Detect which cell encompasses the target text, then output its (x, y) center coordinate. 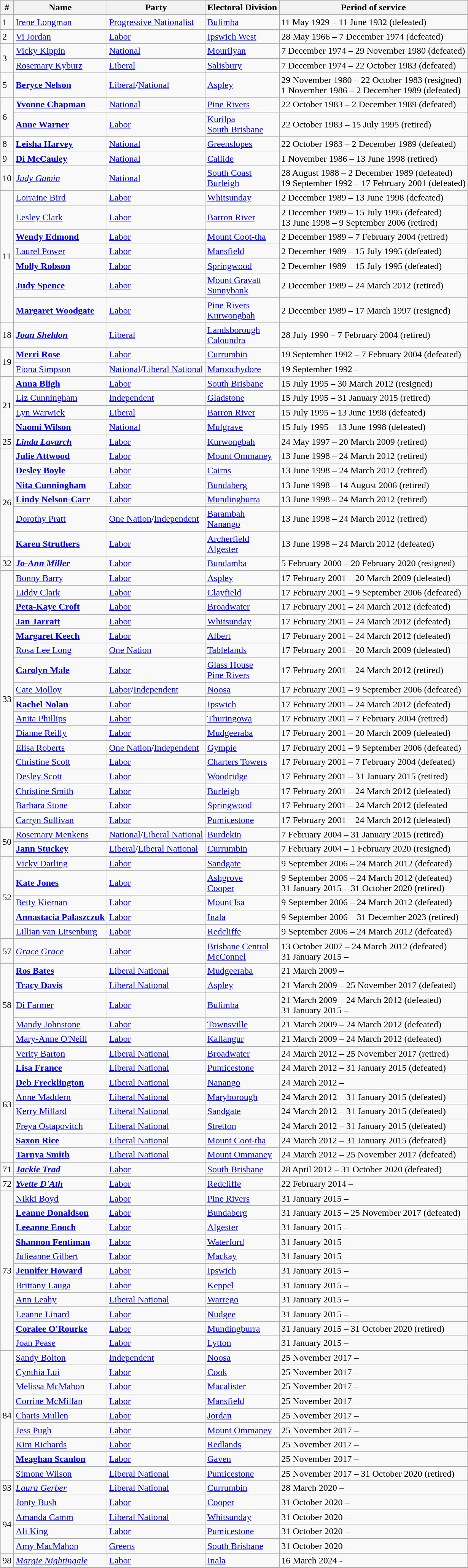
Coralee O'Rourke (60, 1329)
Laurel Power (60, 252)
Tracy Davis (60, 985)
72 (7, 1184)
Burdekin (242, 834)
Kurilpa South Brisbane (242, 124)
Fiona Simpson (60, 369)
5 February 2000 – 20 February 2020 (resigned) (374, 564)
1 (7, 22)
Thuringowa (242, 718)
24 March 2012 – 25 November 2017 (defeated) (374, 1155)
Karen Struthers (60, 544)
19 September 1992 – (374, 369)
Julieanne Gilbert (60, 1256)
28 March 2020 – (374, 1488)
Brisbane Central McConnel (242, 951)
24 March 2012 – (374, 1082)
Cairns (242, 470)
Linda Lavarch (60, 441)
Rosa Lee Long (60, 650)
21 March 2009 – (374, 971)
Ipswich West (242, 37)
Di Farmer (60, 1004)
Maryborough (242, 1097)
28 April 2012 – 31 October 2020 (defeated) (374, 1169)
3 (7, 58)
98 (7, 1560)
Kim Richards (60, 1444)
Brittany Lauga (60, 1285)
Judy Gamin (60, 178)
Laura Gerber (60, 1488)
Mary-Anne O'Neill (60, 1039)
Jonty Bush (60, 1503)
22 February 2014 – (374, 1184)
Gaven (242, 1459)
Vi Jordan (60, 37)
Wendy Edmond (60, 237)
71 (7, 1169)
94 (7, 1524)
63 (7, 1104)
Mackay (242, 1256)
29 November 1980 – 22 October 1983 (resigned) 1 November 1986 – 2 December 1989 (defeated) (374, 85)
Landsborough Caloundra (242, 335)
Lytton (242, 1343)
Archerfield Algester (242, 544)
Nita Cunningham (60, 485)
11 (7, 256)
Labor/Independent (156, 689)
2 December 1989 – 7 February 2004 (retired) (374, 237)
73 (7, 1271)
Dianne Reilly (60, 733)
Anna Bligh (60, 384)
Christine Smith (60, 791)
Naomi Wilson (60, 427)
Judy Spence (60, 285)
Lyn Warwick (60, 412)
Electoral Division (242, 8)
Melissa McMahon (60, 1387)
24 March 2012 – 25 November 2017 (retired) (374, 1054)
28 May 1966 – 7 December 1974 (defeated) (374, 37)
15 July 1995 – 30 March 2012 (resigned) (374, 384)
Leisha Harvey (60, 144)
Dorothy Pratt (60, 519)
Deb Frecklington (60, 1082)
16 March 2024 - (374, 1560)
Mandy Johnstone (60, 1025)
Cate Molloy (60, 689)
52 (7, 897)
Liberal/Liberal National (156, 849)
24 May 1997 – 20 March 2009 (retired) (374, 441)
Joan Sheldon (60, 335)
Jan Jarratt (60, 621)
Shannon Fentiman (60, 1242)
Ann Leahy (60, 1300)
Mourilyan (242, 51)
Margaret Woodgate (60, 310)
31 January 2015 – 25 November 2017 (defeated) (374, 1213)
Margaret Keech (60, 636)
Bonny Barry (60, 578)
Molly Robson (60, 266)
21 March 2009 – 25 November 2017 (defeated) (374, 985)
Leanne Donaldson (60, 1213)
Annastacia Palaszczuk (60, 917)
Greenslopes (242, 144)
50 (7, 842)
2 (7, 37)
Di McCauley (60, 158)
Beryce Nelson (60, 85)
31 January 2015 – 31 October 2020 (retired) (374, 1329)
1 November 1986 – 13 June 1998 (retired) (374, 158)
South Coast Burleigh (242, 178)
Glass House Pine Rivers (242, 670)
17 February 2001 – 31 January 2015 (retired) (374, 777)
Mount Gravatt Sunnybank (242, 285)
Lindy Nelson-Carr (60, 500)
84 (7, 1415)
28 August 1988 – 2 December 1989 (defeated) 19 September 1992 – 17 February 2001 (defeated) (374, 178)
17 February 2001 – 24 March 2012 (retired) (374, 670)
Irene Longman (60, 22)
Barambah Nanango (242, 519)
28 July 1990 – 7 February 2004 (retired) (374, 335)
6 (7, 117)
32 (7, 564)
Ashgrove Cooper (242, 883)
15 July 1995 – 31 January 2015 (retired) (374, 398)
Bundamba (242, 564)
2 December 1989 – 17 March 1997 (resigned) (374, 310)
Lisa France (60, 1068)
Simone Wilson (60, 1474)
Jennifer Howard (60, 1271)
19 (7, 362)
18 (7, 335)
One Nation (156, 650)
Liddy Clark (60, 592)
Woodridge (242, 777)
19 September 1992 – 7 February 2004 (defeated) (374, 355)
7 December 1974 – 29 November 1980 (defeated) (374, 51)
Maroochydore (242, 369)
Salisbury (242, 65)
Merri Rose (60, 355)
Tarnya Smith (60, 1155)
Peta-Kaye Croft (60, 607)
Cook (242, 1372)
Verity Barton (60, 1054)
Nikki Boyd (60, 1198)
21 (7, 405)
Charis Mullen (60, 1415)
7 February 2004 – 31 January 2015 (retired) (374, 834)
Tablelands (242, 650)
93 (7, 1488)
Jann Stuckey (60, 849)
5 (7, 85)
Kallangur (242, 1039)
Leanne Linard (60, 1314)
Redlands (242, 1444)
Amanda Camm (60, 1517)
Desley Scott (60, 777)
Keppel (242, 1285)
Yvonne Chapman (60, 105)
Elisa Roberts (60, 748)
Townsville (242, 1025)
Gladstone (242, 398)
Carolyn Male (60, 670)
Anne Maddern (60, 1097)
26 (7, 502)
Yvette D'Ath (60, 1184)
Gympie (242, 748)
Greens (156, 1546)
2 December 1989 – 24 March 2012 (retired) (374, 285)
Mount Isa (242, 903)
Burleigh (242, 791)
Stretton (242, 1126)
Grace Grace (60, 951)
9 (7, 158)
Callide (242, 158)
2 December 1989 – 15 July 1995 (defeated) 13 June 1998 – 9 September 2006 (retired) (374, 217)
Warrego (242, 1300)
Jackie Trad (60, 1169)
25 (7, 441)
Algester (242, 1227)
8 (7, 144)
17 February 2001 – 24 March 2012 (defeated (374, 805)
Rosemary Menkens (60, 834)
58 (7, 1004)
Saxon Rice (60, 1140)
Anne Warner (60, 124)
Vicky Darling (60, 863)
Nanango (242, 1082)
Progressive Nationalist (156, 22)
Lesley Clark (60, 217)
Corrine McMillan (60, 1401)
13 June 1998 – 24 March 2012 (defeated) (374, 544)
Lorraine Bird (60, 197)
9 September 2006 – 24 March 2012 (defeated) 31 January 2015 – 31 October 2020 (retired) (374, 883)
Leeanne Enoch (60, 1227)
Macalister (242, 1387)
Margie Nightingale (60, 1560)
13 June 1998 – 14 August 2006 (retired) (374, 485)
Rachel Nolan (60, 704)
Period of service (374, 8)
Jordan (242, 1415)
33 (7, 699)
Ros Bates (60, 971)
Carryn Sullivan (60, 820)
Desley Boyle (60, 470)
25 November 2017 – 31 October 2020 (retired) (374, 1474)
Rosemary Kyburz (60, 65)
9 September 2006 – 31 December 2023 (retired) (374, 917)
Mulgrave (242, 427)
21 March 2009 – 24 March 2012 (defeated) 31 January 2015 – (374, 1004)
Jo-Ann Miller (60, 564)
Charters Towers (242, 762)
Cooper (242, 1503)
Albert (242, 636)
Liberal/National (156, 85)
Sandy Bolton (60, 1358)
17 February 2001 – 7 February 2004 (retired) (374, 718)
Freya Ostapovitch (60, 1126)
Kerry Millard (60, 1111)
Vicky Kippin (60, 51)
57 (7, 951)
Christine Scott (60, 762)
Joan Pease (60, 1343)
Ali King (60, 1531)
13 October 2007 – 24 March 2012 (defeated) 31 January 2015 – (374, 951)
11 May 1929 – 11 June 1932 (defeated) (374, 22)
Julie Attwood (60, 456)
Kurwongbah (242, 441)
Clayfield (242, 592)
22 October 1983 – 15 July 1995 (retired) (374, 124)
Lillian van Litsenburg (60, 931)
Anita Phillips (60, 718)
7 February 2004 – 1 February 2020 (resigned) (374, 849)
Betty Kiernan (60, 903)
Amy MacMahon (60, 1546)
Jess Pugh (60, 1430)
2 December 1989 – 13 June 1998 (defeated) (374, 197)
Nudgee (242, 1314)
17 February 2001 – 7 February 2004 (defeated) (374, 762)
Party (156, 8)
Name (60, 8)
Kate Jones (60, 883)
7 December 1974 – 22 October 1983 (defeated) (374, 65)
Meaghan Scanlon (60, 1459)
10 (7, 178)
Barbara Stone (60, 805)
Cynthia Lui (60, 1372)
Liz Cunningham (60, 398)
# (7, 8)
Pine Rivers Kurwongbah (242, 310)
Waterford (242, 1242)
